Locate the cell with the specified text and output its (X, Y) center coordinate. 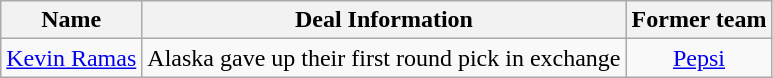
Deal Information (384, 20)
Alaska gave up their first round pick in exchange (384, 58)
Former team (699, 20)
Pepsi (699, 58)
Kevin Ramas (72, 58)
Name (72, 20)
